Search for the cell housing the specified text and yield its (X, Y) center coordinate. 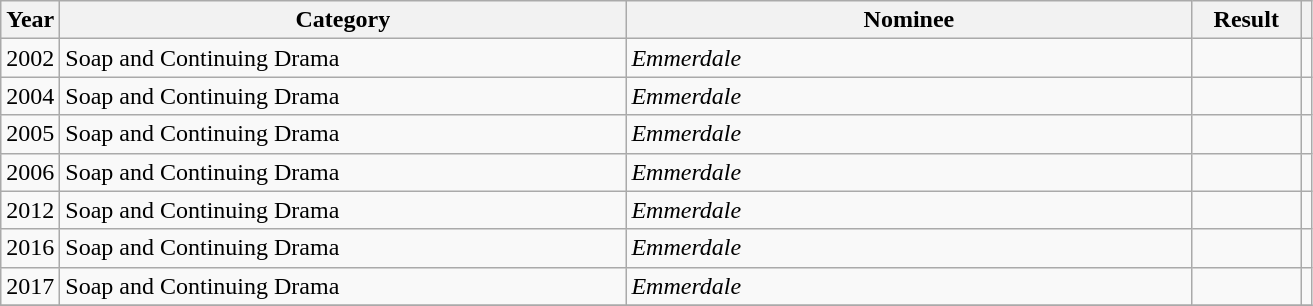
2006 (30, 172)
2005 (30, 134)
2012 (30, 210)
Category (343, 20)
Nominee (909, 20)
2004 (30, 96)
2002 (30, 58)
2017 (30, 286)
Year (30, 20)
2016 (30, 248)
Result (1246, 20)
